Pinpoint the cell where the given text exists, returning its [X, Y] midpoint coordinate. 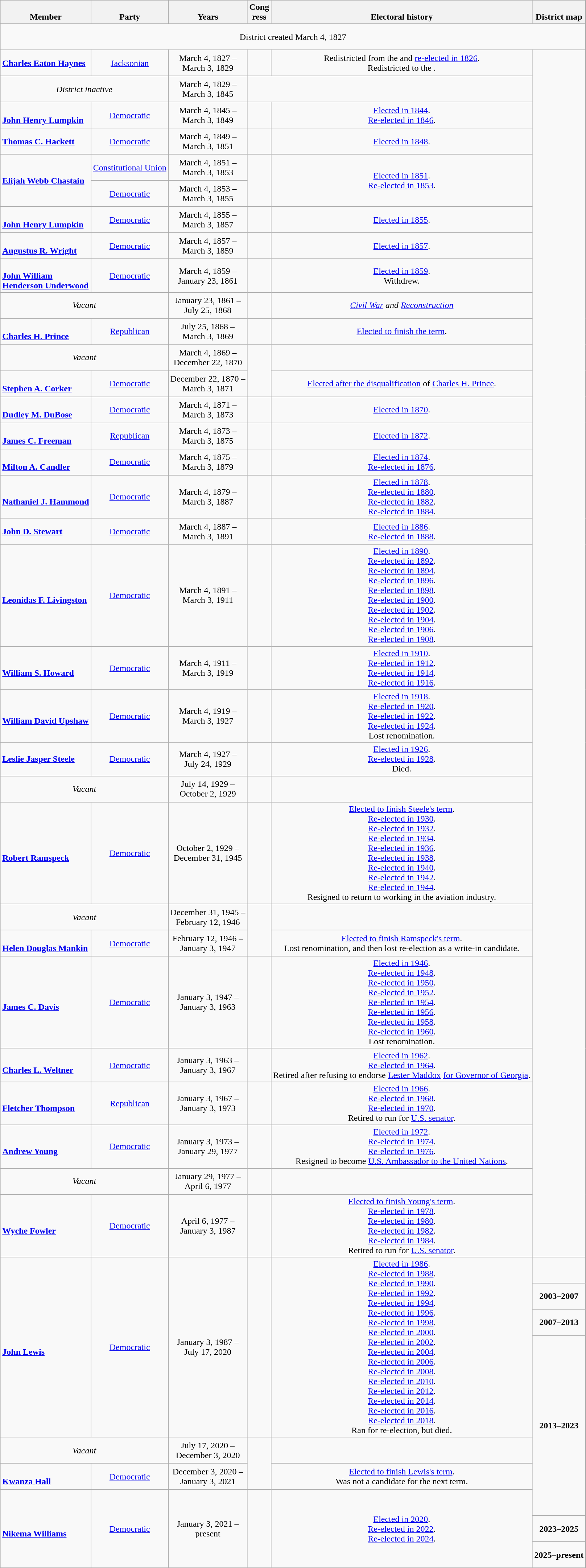
January 3, 1963 –January 3, 1967 [208, 1065]
December 31, 1945 –February 12, 1946 [208, 917]
Jacksonian [130, 63]
March 4, 1849 –March 3, 1851 [208, 141]
William S. Howard [46, 668]
January 3, 1987 –July 17, 2020 [208, 1347]
October 2, 1929 –December 31, 1945 [208, 853]
Robert Ramspeck [46, 853]
District created March 4, 1827 [293, 37]
Charles H. Prince [46, 332]
Elected in 1962.Re-elected in 1964.Retired after refusing to endorse Lester Maddox for Governor of Georgia. [402, 1065]
March 4, 1871 –March 3, 1873 [208, 410]
Leonidas F. Livingston [46, 596]
Elected to finish Ramspeck's term.Lost renomination, and then lost re-election as a write-in candidate. [402, 943]
January 3, 1967 –January 3, 1973 [208, 1103]
District inactive [84, 89]
Augustus R. Wright [46, 246]
Andrew Young [46, 1146]
Elected in 1886.Re-elected in 1888. [402, 531]
Elected in 1874.Re-elected in 1876. [402, 462]
Wyche Fowler [46, 1225]
Nikema Williams [46, 1529]
James C. Davis [46, 1002]
March 4, 1853 –March 3, 1855 [208, 194]
January 3, 1973 –January 29, 1977 [208, 1146]
Nathaniel J. Hammond [46, 497]
Kwanza Hall [46, 1477]
Elected in 1918.Re-elected in 1920.Re-elected in 1922.Re-elected in 1924.Lost renomination. [402, 716]
Leslie Jasper Steele [46, 759]
Elected in 1872. [402, 436]
Dudley M. DuBose [46, 410]
Electoral history [402, 12]
March 4, 1911 –March 3, 1919 [208, 668]
Redistricted from the and re-elected in 1826.Redistricted to the . [402, 63]
Civil War and Reconstruction [402, 305]
April 6, 1977 –January 3, 1987 [208, 1225]
March 4, 1851 –March 3, 1853 [208, 168]
December 22, 1870 –March 3, 1871 [208, 384]
Elected in 1966.Re-elected in 1968.Re-elected in 1970.Retired to run for U.S. senator. [402, 1103]
March 4, 1879 –March 3, 1887 [208, 497]
March 4, 1869 –December 22, 1870 [208, 358]
2003–2007 [559, 1296]
March 4, 1927 –July 24, 1929 [208, 759]
Elected in 1972.Re-elected in 1974.Re-elected in 1976.Resigned to become U.S. Ambassador to the United Nations. [402, 1146]
March 4, 1845 –March 3, 1849 [208, 115]
January 3, 2021 –present [208, 1529]
John William Henderson Underwood [46, 276]
Charles Eaton Haynes [46, 63]
Elected after the disqualification of Charles H. Prince. [402, 384]
July 14, 1929 –October 2, 1929 [208, 789]
2025–present [559, 1555]
Thomas C. Hackett [46, 141]
March 4, 1875 –March 3, 1879 [208, 462]
Elected in 1870. [402, 410]
Elected in 1910.Re-elected in 1912.Re-elected in 1914.Re-elected in 1916. [402, 668]
Elected to finish the term. [402, 332]
Elected in 1857. [402, 246]
March 4, 1827 –March 3, 1829 [208, 63]
Helen Douglas Mankin [46, 943]
2013–2023 [559, 1425]
January 23, 1861 –July 25, 1868 [208, 305]
Constitutional Union [130, 168]
Elected to finish Lewis's term.Was not a candidate for the next term. [402, 1477]
July 17, 2020 –December 3, 2020 [208, 1450]
2023–2025 [559, 1529]
2007–2013 [559, 1322]
Party [130, 12]
John D. Stewart [46, 531]
March 4, 1829 –March 3, 1845 [208, 89]
Stephen A. Corker [46, 384]
March 4, 1873 –March 3, 1875 [208, 436]
Elected in 1848. [402, 141]
February 12, 1946 –January 3, 1947 [208, 943]
William David Upshaw [46, 716]
Elected in 2020.Re-elected in 2022.Re-elected in 2024. [402, 1529]
John Lewis [46, 1347]
Elected in 1878.Re-elected in 1880.Re-elected in 1882.Re-elected in 1884. [402, 497]
Congress [259, 12]
Elected in 1859.Withdrew. [402, 276]
Elected to finish Young's term.Re-elected in 1978.Re-elected in 1980.Re-elected in 1982.Re-elected in 1984.Retired to run for U.S. senator. [402, 1225]
Elected in 1855. [402, 220]
Years [208, 12]
January 3, 1947 –January 3, 1963 [208, 1002]
January 29, 1977 –April 6, 1977 [208, 1181]
Elected in 1844.Re-elected in 1846. [402, 115]
District map [559, 12]
Fletcher Thompson [46, 1103]
March 4, 1891 –March 3, 1911 [208, 596]
Milton A. Candler [46, 462]
James C. Freeman [46, 436]
Elected in 1926.Re-elected in 1928.Died. [402, 759]
Elected in 1851.Re-elected in 1853. [402, 181]
Charles L. Weltner [46, 1065]
March 4, 1919 –March 3, 1927 [208, 716]
March 4, 1859 –January 23, 1861 [208, 276]
March 4, 1855 –March 3, 1857 [208, 220]
July 25, 1868 –March 3, 1869 [208, 332]
Elijah Webb Chastain [46, 181]
December 3, 2020 –January 3, 2021 [208, 1477]
March 4, 1857 –March 3, 1859 [208, 246]
March 4, 1887 –March 3, 1891 [208, 531]
Member [46, 12]
